Scan for the cell matching the given text and deliver its (X, Y) coordinate at center. 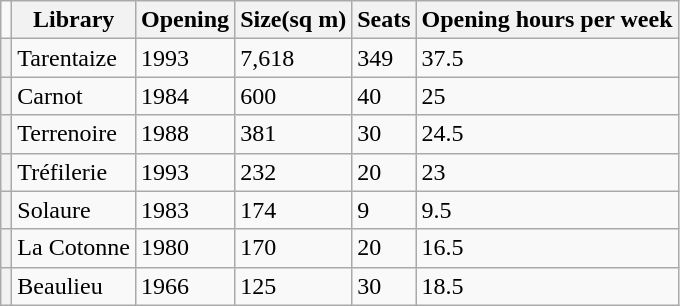
Tréfilerie (74, 172)
23 (547, 172)
381 (294, 134)
7,618 (294, 58)
349 (384, 58)
600 (294, 96)
16.5 (547, 248)
9 (384, 210)
1980 (186, 248)
1966 (186, 286)
La Cotonne (74, 248)
Library (74, 20)
Terrenoire (74, 134)
24.5 (547, 134)
25 (547, 96)
1988 (186, 134)
9.5 (547, 210)
Size(sq m) (294, 20)
18.5 (547, 286)
125 (294, 286)
1984 (186, 96)
Carnot (74, 96)
Beaulieu (74, 286)
174 (294, 210)
232 (294, 172)
Seats (384, 20)
40 (384, 96)
Opening hours per week (547, 20)
170 (294, 248)
Solaure (74, 210)
Opening (186, 20)
1983 (186, 210)
37.5 (547, 58)
Tarentaize (74, 58)
